Extract the [X, Y] coordinate from the center of the cell holding the provided text.  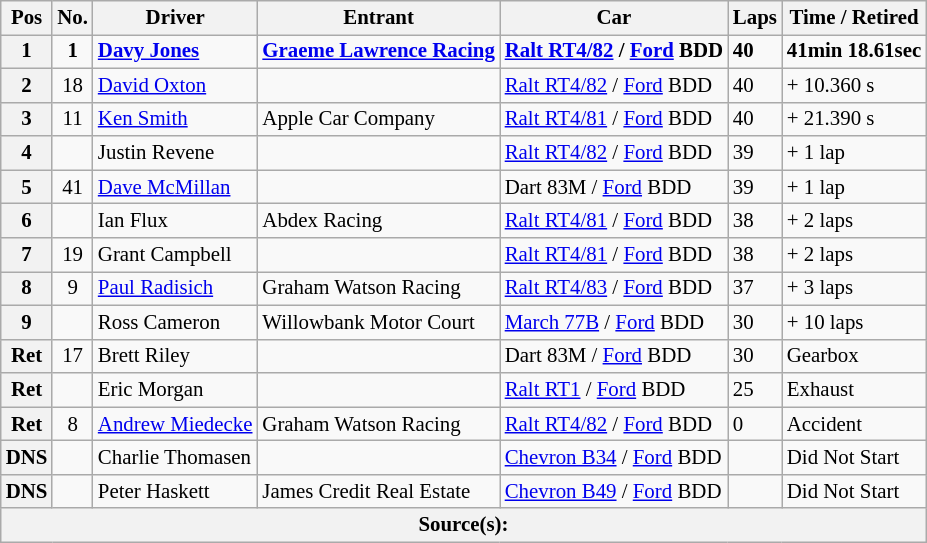
James Credit Real Estate [378, 491]
Ralt RT1 / Ford BDD [614, 390]
Chevron B49 / Ford BDD [614, 491]
7 [27, 255]
Driver [176, 18]
Laps [755, 18]
Pos [27, 18]
Justin Revene [176, 153]
Andrew Miedecke [176, 424]
+ 10.360 s [854, 85]
Grant Campbell [176, 255]
+ 21.390 s [854, 119]
18 [72, 85]
41 [72, 187]
Ken Smith [176, 119]
+ 3 laps [854, 288]
6 [27, 221]
+ 10 laps [854, 322]
Willowbank Motor Court [378, 322]
2 [27, 85]
Time / Retired [854, 18]
4 [27, 153]
Dave McMillan [176, 187]
25 [755, 390]
19 [72, 255]
11 [72, 119]
Car [614, 18]
David Oxton [176, 85]
Brett Riley [176, 356]
Chevron B34 / Ford BDD [614, 458]
Charlie Thomasen [176, 458]
Accident [854, 424]
No. [72, 18]
5 [27, 187]
17 [72, 356]
Paul Radisich [176, 288]
41min 18.61sec [854, 51]
March 77B / Ford BDD [614, 322]
Entrant [378, 18]
Ralt RT4/83 / Ford BDD [614, 288]
Ian Flux [176, 221]
Davy Jones [176, 51]
Exhaust [854, 390]
Peter Haskett [176, 491]
37 [755, 288]
Abdex Racing [378, 221]
Apple Car Company [378, 119]
Source(s): [464, 525]
0 [755, 424]
3 [27, 119]
Gearbox [854, 356]
Ross Cameron [176, 322]
Eric Morgan [176, 390]
Graeme Lawrence Racing [378, 51]
